Pinpoint the cell where the given text exists, returning its (x, y) midpoint coordinate. 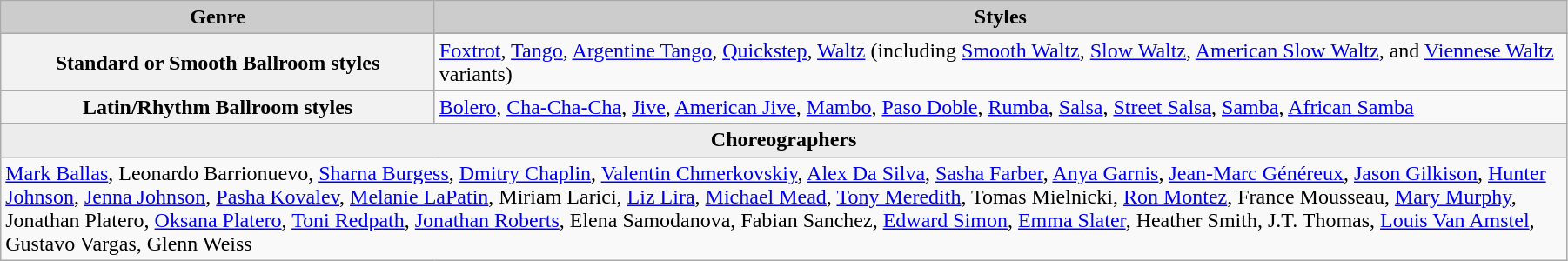
Standard or Smooth Ballroom styles (218, 63)
Latin/Rhythm Ballroom styles (218, 107)
Choreographers (784, 140)
Genre (218, 17)
Foxtrot, Tango, Argentine Tango, Quickstep, Waltz (including Smooth Waltz, Slow Waltz, American Slow Waltz, and Viennese Waltz variants) (1001, 63)
Styles (1001, 17)
Bolero, Cha-Cha-Cha, Jive, American Jive, Mambo, Paso Doble, Rumba, Salsa, Street Salsa, Samba, African Samba (1001, 107)
